Extract the (X, Y) coordinate from the center of the cell holding the provided text.  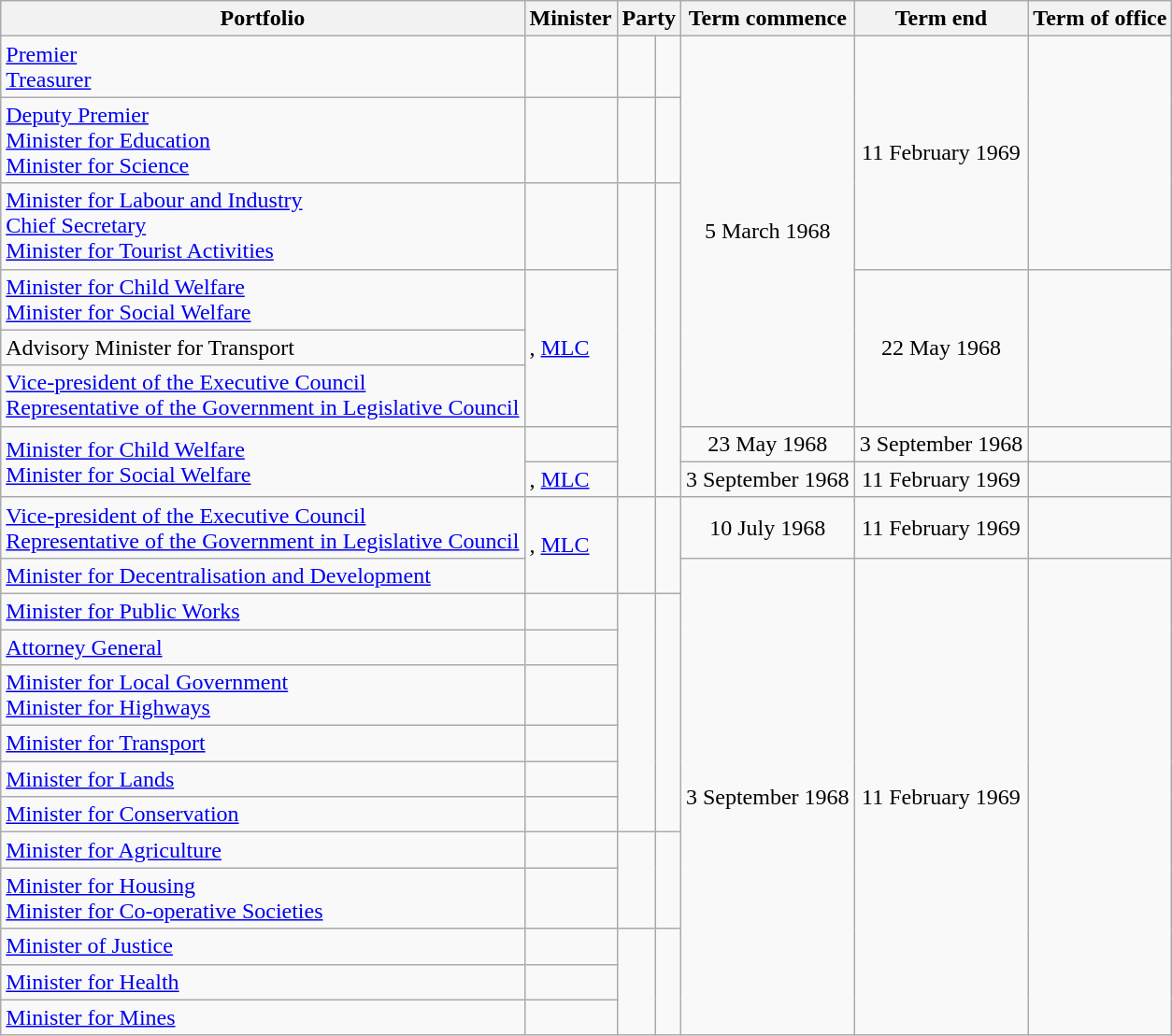
Minister for Agriculture (263, 850)
Portfolio (263, 19)
10 July 1968 (767, 527)
Minister for Lands (263, 779)
Minister for HousingMinister for Co-operative Societies (263, 899)
Minister for Mines (263, 1017)
PremierTreasurer (263, 67)
Minister (570, 19)
Minister for Public Works (263, 611)
Attorney General (263, 647)
Term commence (767, 19)
22 May 1968 (941, 348)
Minister for Labour and IndustryChief SecretaryMinister for Tourist Activities (263, 226)
Minister of Justice (263, 946)
5 March 1968 (767, 232)
23 May 1968 (767, 444)
Term of office (1100, 19)
Advisory Minister for Transport (263, 348)
Minister for Transport (263, 744)
Minister for Health (263, 982)
Minister for Local GovernmentMinister for Highways (263, 695)
Term end (941, 19)
Deputy PremierMinister for EducationMinister for Science (263, 140)
Minister for Decentralisation and Development (263, 575)
Party (649, 19)
Minister for Conservation (263, 815)
